Return the (x, y) coordinate for the center point of the cell that contains the specified text.  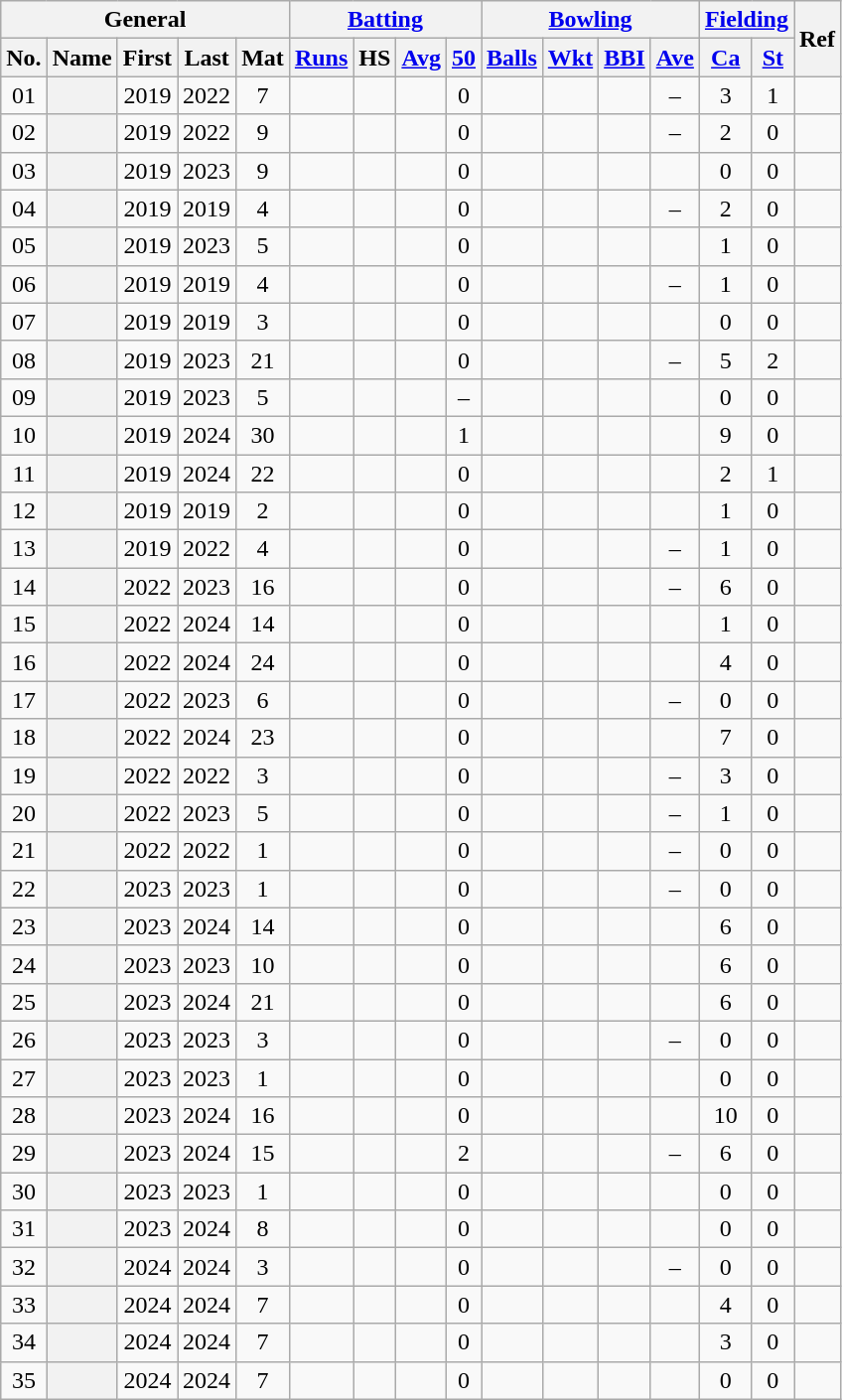
19 (24, 775)
BBI (625, 58)
26 (24, 1040)
Ca (725, 58)
Wkt (570, 58)
Bowling (591, 20)
09 (24, 397)
35 (24, 1380)
General (145, 20)
11 (24, 474)
31 (24, 1229)
Runs (321, 58)
29 (24, 1154)
06 (24, 284)
04 (24, 209)
Avg (421, 58)
01 (24, 95)
27 (24, 1077)
18 (24, 738)
12 (24, 511)
Mat (263, 58)
St (772, 58)
25 (24, 1002)
Ref (818, 39)
8 (263, 1229)
13 (24, 549)
20 (24, 813)
Fielding (747, 20)
33 (24, 1305)
No. (24, 58)
Batting (385, 20)
02 (24, 133)
First (147, 58)
Balls (512, 58)
Ave (675, 58)
Last (207, 58)
08 (24, 359)
05 (24, 246)
07 (24, 322)
32 (24, 1267)
34 (24, 1342)
50 (463, 58)
28 (24, 1116)
03 (24, 171)
Name (81, 58)
HS (375, 58)
17 (24, 700)
